From the cell containing the given text, extract its center point as (X, Y) coordinate. 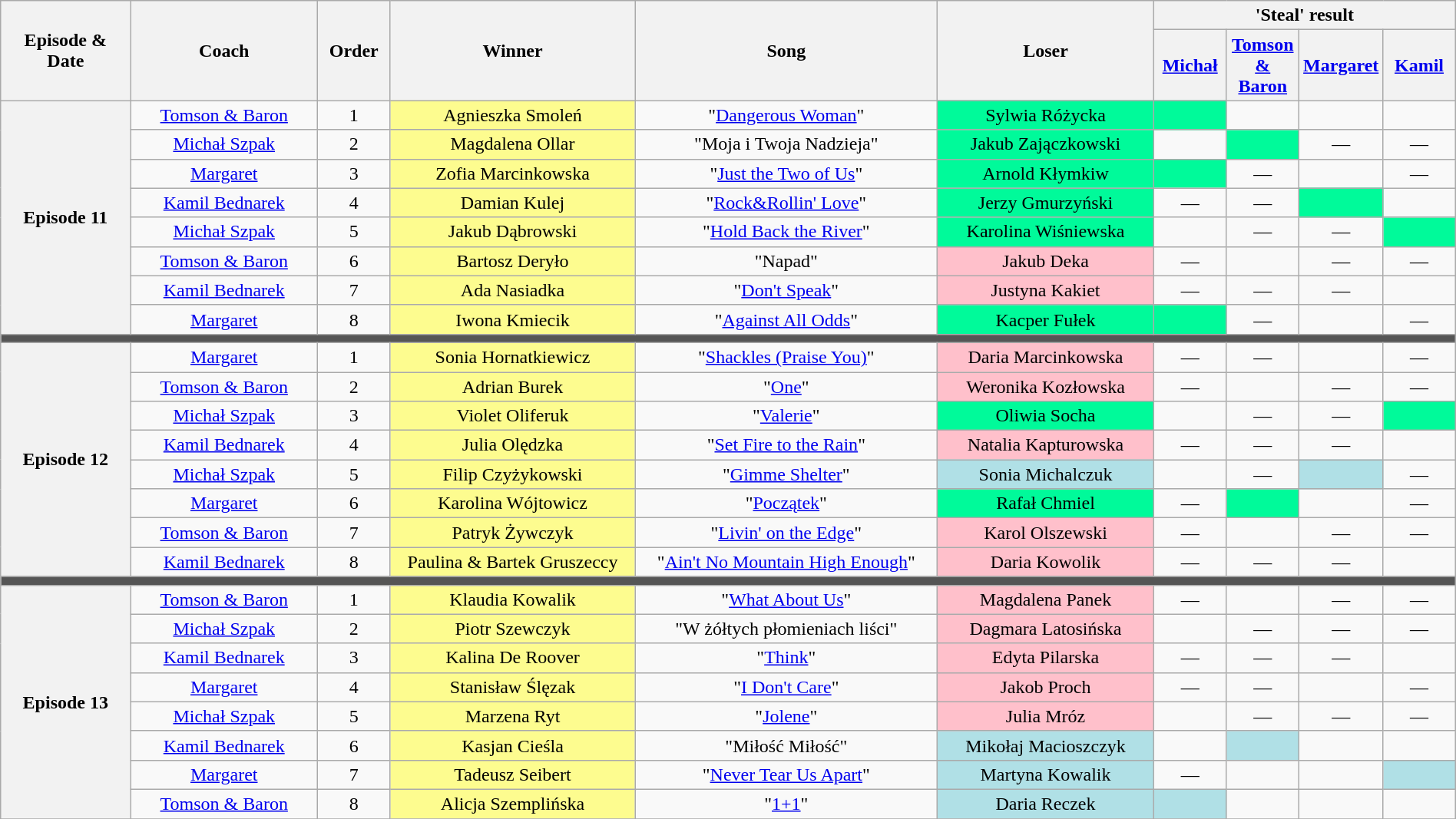
Daria Reczek (1046, 804)
Iwona Kmiecik (513, 319)
Bartosz Deryło (513, 261)
Song (786, 51)
"Rock&Rollin' Love" (786, 203)
"Shackles (Praise You)" (786, 357)
Adrian Burek (513, 386)
Paulina & Bartek Gruszeccy (513, 562)
Daria Marcinkowska (1046, 357)
Loser (1046, 51)
Klaudia Kowalik (513, 599)
Rafał Chmiel (1046, 504)
Mikołaj Macioszczyk (1046, 745)
Justyna Kakiet (1046, 290)
Karolina Wiśniewska (1046, 232)
Alicja Szemplińska (513, 804)
Episode & Date (66, 51)
Sylwia Różycka (1046, 115)
Ada Nasiadka (513, 290)
Julia Mróz (1046, 716)
Marzena Ryt (513, 716)
"Livin' on the Edge" (786, 533)
Jakub Dąbrowski (513, 232)
Kamil (1419, 65)
"Napad" (786, 261)
Kalina De Roover (513, 658)
Damian Kulej (513, 203)
Kasjan Cieśla (513, 745)
"Just the Two of Us" (786, 173)
"Jolene" (786, 716)
Karolina Wójtowicz (513, 504)
Oliwia Socha (1046, 416)
Magdalena Ollar (513, 144)
"Set Fire to the Rain" (786, 445)
'Steal' result (1304, 15)
Weronika Kozłowska (1046, 386)
Natalia Kapturowska (1046, 445)
Stanisław Ślęzak (513, 687)
Kacper Fułek (1046, 319)
Daria Kowolik (1046, 562)
Jerzy Gmurzyński (1046, 203)
"1+1" (786, 804)
"Miłość Miłość" (786, 745)
"Ain't No Mountain High Enough" (786, 562)
Filip Czyżykowski (513, 474)
"Moja i Twoja Nadzieja" (786, 144)
"What About Us" (786, 599)
"Think" (786, 658)
Michał (1190, 65)
Tadeusz Seibert (513, 774)
"Never Tear Us Apart" (786, 774)
Martyna Kowalik (1046, 774)
Jakub Deka (1046, 261)
Jakob Proch (1046, 687)
"Valerie" (786, 416)
Sonia Hornatkiewicz (513, 357)
Winner (513, 51)
Coach (224, 51)
Episode 12 (66, 459)
"Początek" (786, 504)
"Dangerous Woman" (786, 115)
Episode 11 (66, 217)
Arnold Kłymkiw (1046, 173)
Violet Oliferuk (513, 416)
Patryk Żywczyk (513, 533)
Order (354, 51)
"Hold Back the River" (786, 232)
"Don't Speak" (786, 290)
Sonia Michalczuk (1046, 474)
Magdalena Panek (1046, 599)
"W żółtych płomieniach liści" (786, 629)
Agnieszka Smoleń (513, 115)
"One" (786, 386)
Julia Olędzka (513, 445)
Karol Olszewski (1046, 533)
Jakub Zajączkowski (1046, 144)
Dagmara Latosińska (1046, 629)
Edyta Pilarska (1046, 658)
Episode 13 (66, 702)
"Gimme Shelter" (786, 474)
"Against All Odds" (786, 319)
"I Don't Care" (786, 687)
Zofia Marcinkowska (513, 173)
Piotr Szewczyk (513, 629)
